Extract the (X, Y) coordinate from the center of the cell holding the provided text.  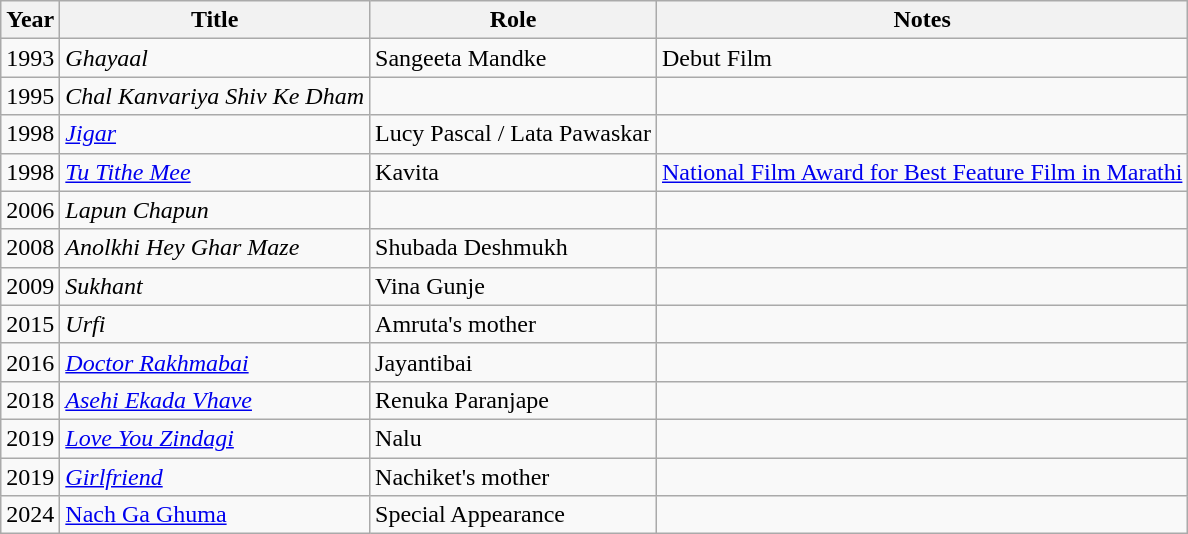
1993 (30, 58)
Nachiket's mother (514, 477)
Debut Film (922, 58)
Shubada Deshmukh (514, 248)
Kavita (514, 172)
Lapun Chapun (215, 210)
2009 (30, 286)
Love You Zindagi (215, 438)
Role (514, 20)
Jigar (215, 134)
2006 (30, 210)
2018 (30, 400)
Lucy Pascal / Lata Pawaskar (514, 134)
Urfi (215, 324)
Ghayaal (215, 58)
Asehi Ekada Vhave (215, 400)
2016 (30, 362)
Vina Gunje (514, 286)
Special Appearance (514, 515)
2008 (30, 248)
Renuka Paranjape (514, 400)
1995 (30, 96)
Doctor Rakhmabai (215, 362)
Anolkhi Hey Ghar Maze (215, 248)
Nalu (514, 438)
2015 (30, 324)
2024 (30, 515)
Sangeeta Mandke (514, 58)
Title (215, 20)
Nach Ga Ghuma (215, 515)
Chal Kanvariya Shiv Ke Dham (215, 96)
Girlfriend (215, 477)
Amruta's mother (514, 324)
Notes (922, 20)
Tu Tithe Mee (215, 172)
Year (30, 20)
Sukhant (215, 286)
Jayantibai (514, 362)
National Film Award for Best Feature Film in Marathi (922, 172)
